Scan for the cell matching the given text and deliver its [X, Y] coordinate at center. 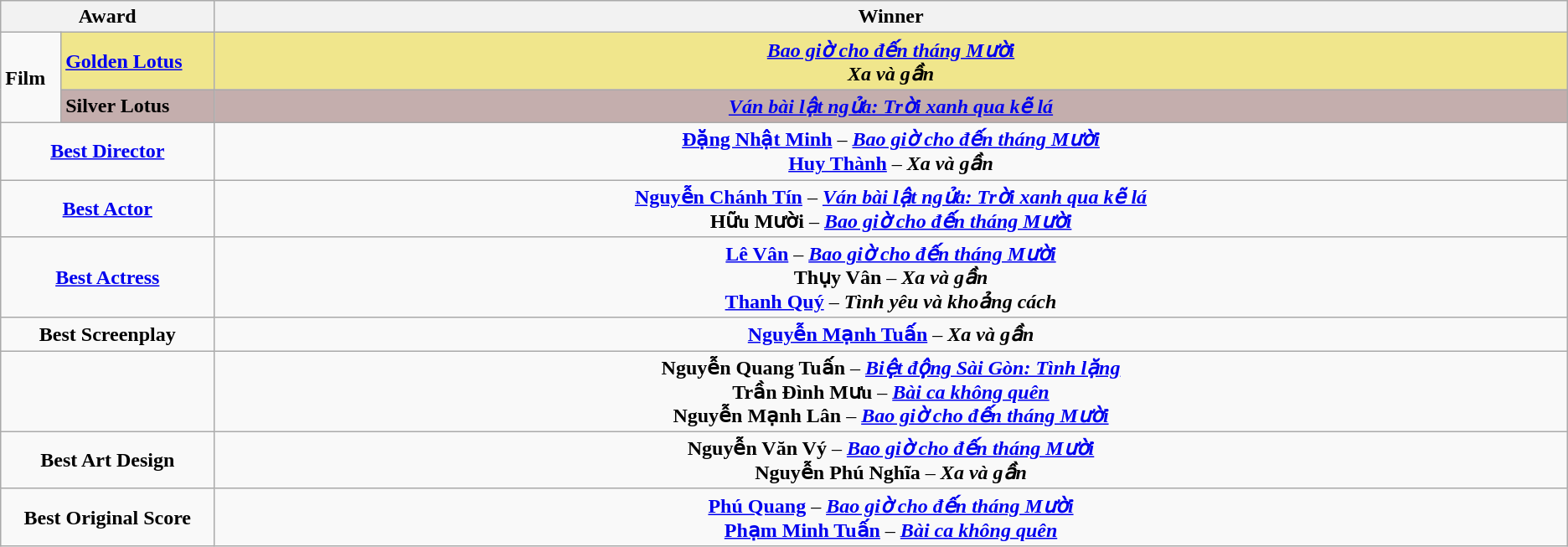
Golden Lotus [137, 61]
Best Actress [107, 278]
Best Actor [107, 208]
Lê Vân – Bao giờ cho đến tháng MườiThụy Vân – Xa và gầnThanh Quý – Tình yêu và khoảng cách [891, 278]
Nguyễn Văn Vý – Bao giờ cho đến tháng MườiNguyễn Phú Nghĩa – Xa và gần [891, 460]
Bao giờ cho đến tháng MườiXa và gần [891, 61]
Film [31, 78]
Best Original Score [107, 517]
Phú Quang – Bao giờ cho đến tháng MườiPhạm Minh Tuấn – Bài ca không quên [891, 517]
Best Art Design [107, 460]
Award [107, 17]
Nguyễn Quang Tuấn – Biệt động Sài Gòn: Tình lặngTrần Đình Mưu – Bài ca không quênNguyễn Mạnh Lân – Bao giờ cho đến tháng Mười [891, 392]
Ván bài lật ngửa: Trời xanh qua kẽ lá [891, 106]
Silver Lotus [137, 106]
Đặng Nhật Minh – Bao giờ cho đến tháng MườiHuy Thành – Xa và gần [891, 151]
Best Screenplay [107, 334]
Nguyễn Chánh Tín – Ván bài lật ngửa: Trời xanh qua kẽ lá Hữu Mười – Bao giờ cho đến tháng Mười [891, 208]
Best Director [107, 151]
Nguyễn Mạnh Tuấn – Xa và gần [891, 334]
Winner [891, 17]
